Locate the cell with the specified text and output its [x, y] center coordinate. 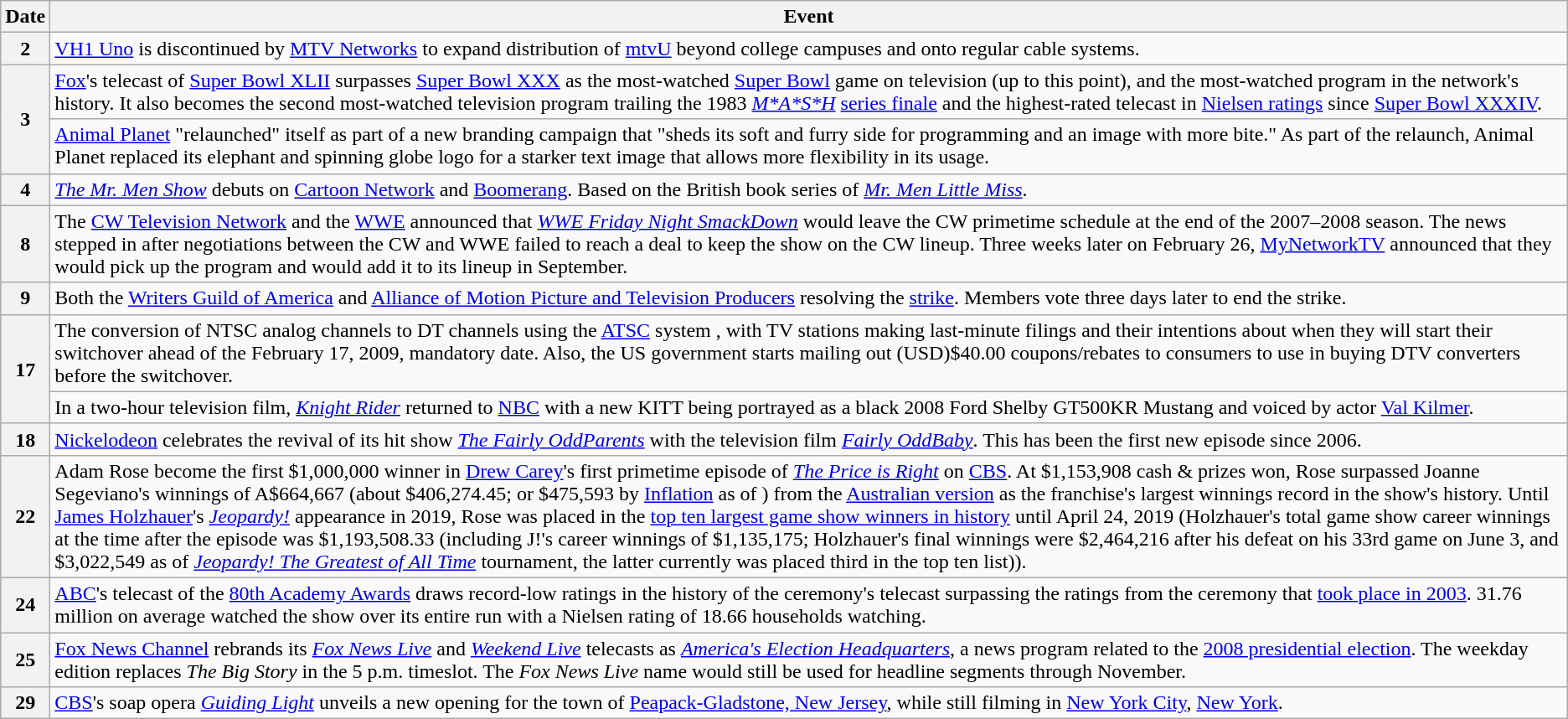
Event [809, 17]
VH1 Uno is discontinued by MTV Networks to expand distribution of mtvU beyond college campuses and onto regular cable systems. [809, 49]
17 [25, 369]
CBS's soap opera Guiding Light unveils a new opening for the town of Peapack-Gladstone, New Jersey, while still filming in New York City, New York. [809, 703]
3 [25, 119]
8 [25, 244]
29 [25, 703]
22 [25, 516]
2 [25, 49]
4 [25, 189]
25 [25, 659]
Date [25, 17]
9 [25, 298]
18 [25, 439]
24 [25, 605]
The Mr. Men Show debuts on Cartoon Network and Boomerang. Based on the British book series of Mr. Men Little Miss. [809, 189]
